Return the (X, Y) coordinate for the center point of the cell that contains the specified text.  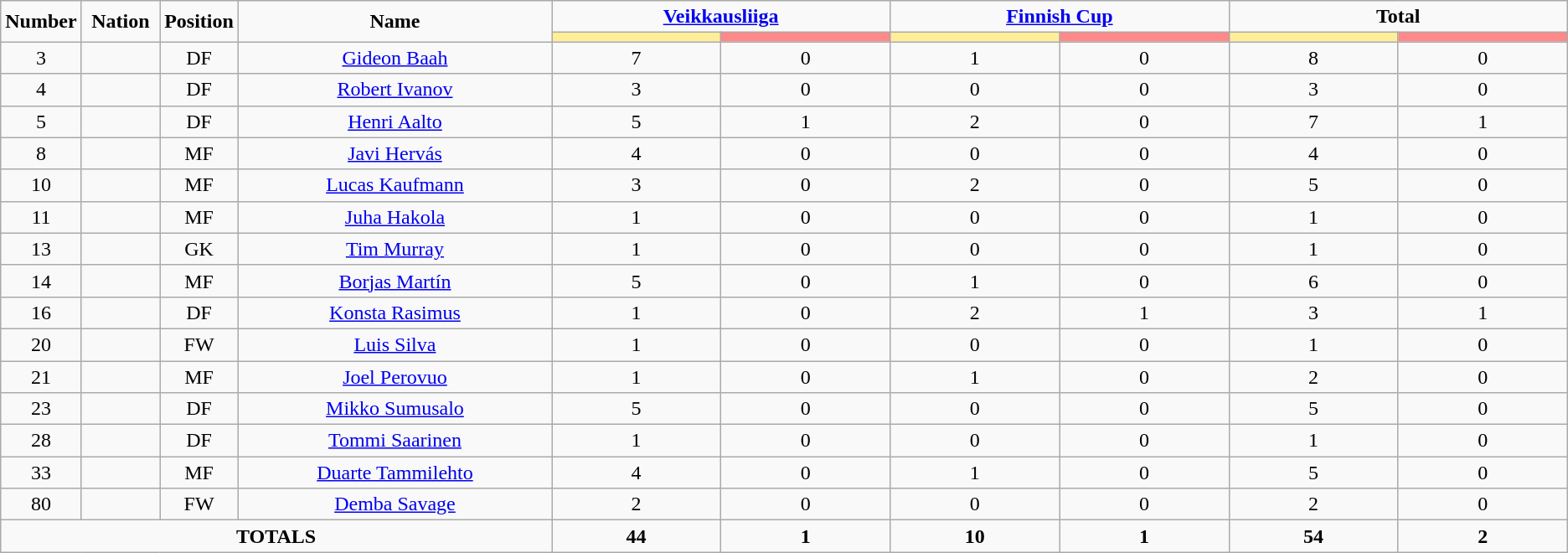
44 (636, 536)
54 (1313, 536)
TOTALS (276, 536)
Gideon Baah (395, 58)
6 (1313, 281)
Duarte Tammilehto (395, 473)
23 (41, 409)
28 (41, 441)
Tommi Saarinen (395, 441)
GK (199, 249)
Javi Hervás (395, 153)
21 (41, 376)
Number (41, 22)
Henri Aalto (395, 121)
Luis Silva (395, 344)
Konsta Rasimus (395, 313)
13 (41, 249)
80 (41, 504)
Total (1398, 17)
20 (41, 344)
16 (41, 313)
Tim Murray (395, 249)
11 (41, 217)
14 (41, 281)
Joel Perovuo (395, 376)
33 (41, 473)
Borjas Martín (395, 281)
Position (199, 22)
Mikko Sumusalo (395, 409)
Robert Ivanov (395, 90)
Finnish Cup (1060, 17)
Nation (121, 22)
Veikkausliiga (720, 17)
Lucas Kaufmann (395, 185)
Demba Savage (395, 504)
Name (395, 22)
Juha Hakola (395, 217)
